Detect which cell encompasses the target text, then output its (x, y) center coordinate. 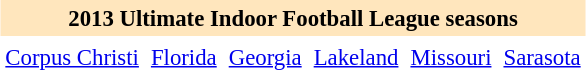
2013 Ultimate Indoor Football League seasons (293, 18)
